Scan for the cell matching the given text and deliver its [X, Y] coordinate at center. 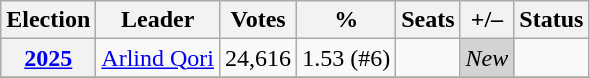
Election [48, 20]
Status [552, 20]
1.53 (#6) [346, 58]
Leader [158, 20]
24,616 [258, 58]
Seats [428, 20]
Arlind Qori [158, 58]
Votes [258, 20]
% [346, 20]
2025 [48, 58]
New [487, 58]
+/– [487, 20]
